Output the [x, y] coordinate of the center of the cell containing the given text.  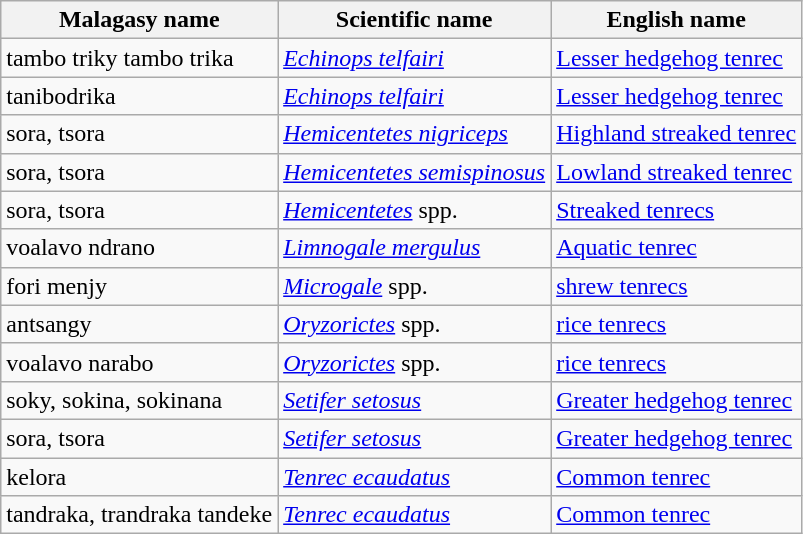
Malagasy name [140, 20]
tanibodrika [140, 96]
English name [676, 20]
Microgale spp. [414, 286]
voalavo narabo [140, 362]
Limnogale mergulus [414, 248]
Hemicentetes nigriceps [414, 134]
Lowland streaked tenrec [676, 172]
Streaked tenrecs [676, 210]
soky, sokina, sokinana [140, 400]
Highland streaked tenrec [676, 134]
Hemicentetes spp. [414, 210]
kelora [140, 477]
tambo triky tambo trika [140, 58]
voalavo ndrano [140, 248]
Scientific name [414, 20]
shrew tenrecs [676, 286]
Hemicentetes semispinosus [414, 172]
fori menjy [140, 286]
tandraka, trandraka tandeke [140, 515]
antsangy [140, 324]
Aquatic tenrec [676, 248]
